For the text-containing cell, return its midpoint in (x, y) coordinate format. 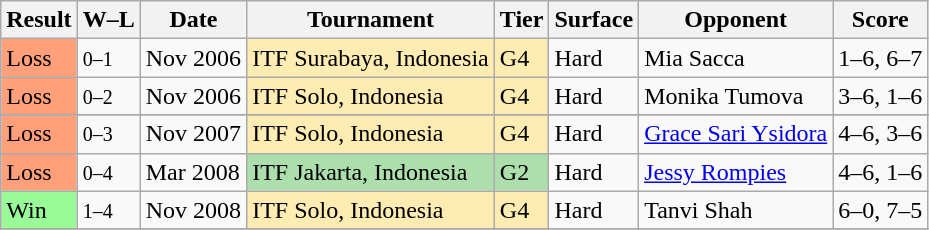
Mia Sacca (736, 58)
ITF Surabaya, Indonesia (371, 58)
Surface (594, 20)
Win (39, 210)
Opponent (736, 20)
Tournament (371, 20)
G2 (522, 172)
0–1 (108, 58)
1–4 (108, 210)
3–6, 1–6 (880, 96)
Jessy Rompies (736, 172)
0–4 (108, 172)
Nov 2007 (193, 134)
Tanvi Shah (736, 210)
4–6, 1–6 (880, 172)
Date (193, 20)
Result (39, 20)
Nov 2008 (193, 210)
Grace Sari Ysidora (736, 134)
0–2 (108, 96)
6–0, 7–5 (880, 210)
Tier (522, 20)
4–6, 3–6 (880, 134)
W–L (108, 20)
Mar 2008 (193, 172)
1–6, 6–7 (880, 58)
Monika Tumova (736, 96)
0–3 (108, 134)
ITF Jakarta, Indonesia (371, 172)
Score (880, 20)
